Extract the (X, Y) coordinate from the center of the cell holding the provided text.  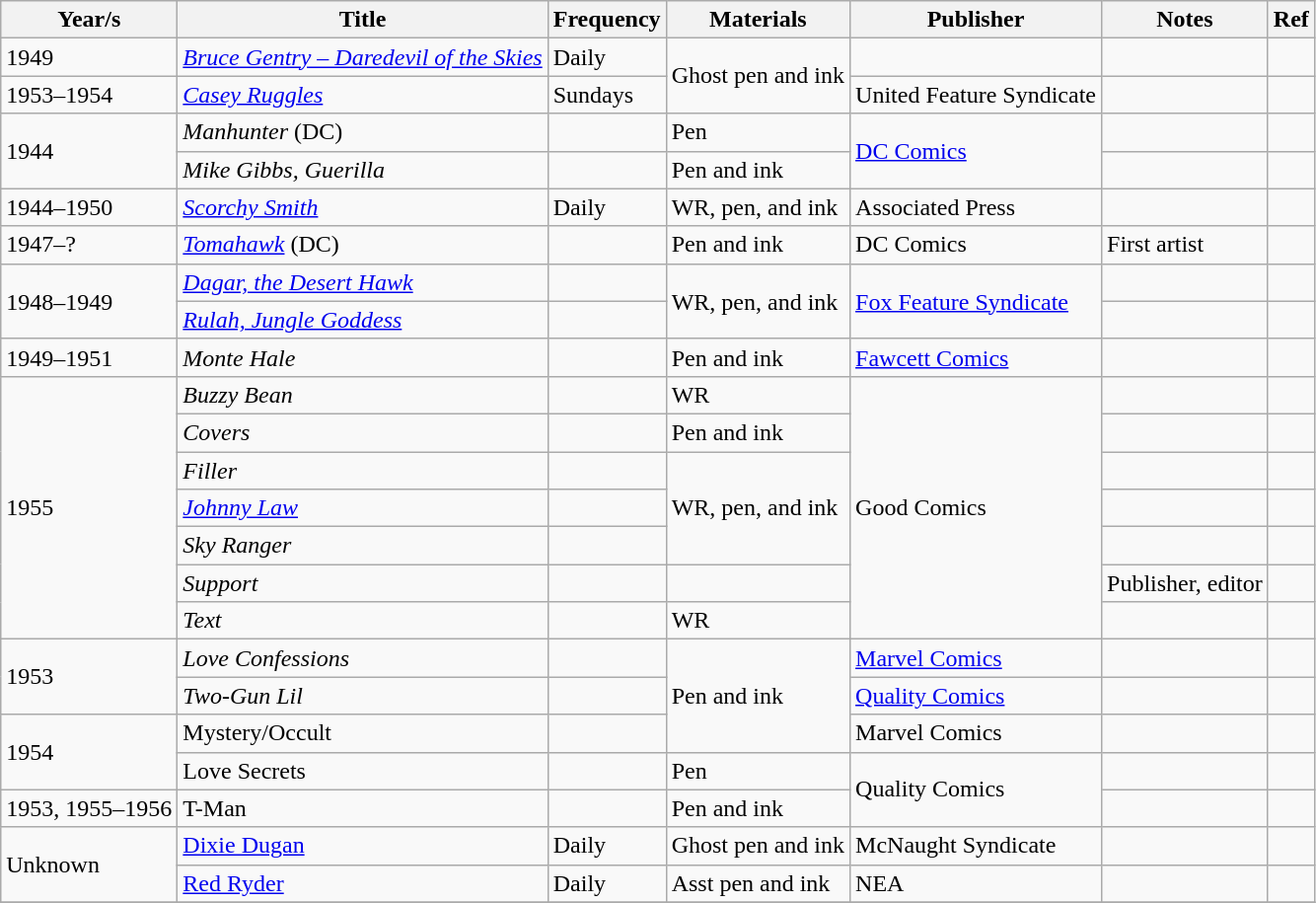
Publisher, editor (1186, 583)
1948–1949 (89, 301)
Mike Gibbs, Guerilla (363, 170)
1949–1951 (89, 357)
1947–? (89, 245)
Year/s (89, 20)
Monte Hale (363, 357)
Good Comics (977, 507)
1953–1954 (89, 95)
1954 (89, 752)
T-Man (363, 808)
Rulah, Jungle Goddess (363, 320)
Unknown (89, 865)
Johnny Law (363, 508)
Sundays (607, 95)
Scorchy Smith (363, 207)
Publisher (977, 20)
Tomahawk (DC) (363, 245)
1953 (89, 677)
Dixie Dugan (363, 846)
Fawcett Comics (977, 357)
Love Confessions (363, 658)
United Feature Syndicate (977, 95)
Mystery/Occult (363, 733)
Asst pen and ink (758, 883)
Manhunter (DC) (363, 132)
1955 (89, 507)
Title (363, 20)
Casey Ruggles (363, 95)
Red Ryder (363, 883)
NEA (977, 883)
Notes (1186, 20)
Support (363, 583)
1949 (89, 57)
1944 (89, 151)
Ref (1290, 20)
Love Secrets (363, 771)
Buzzy Bean (363, 395)
Text (363, 621)
1944–1950 (89, 207)
Frequency (607, 20)
Associated Press (977, 207)
Dagar, the Desert Hawk (363, 282)
Two-Gun Lil (363, 696)
McNaught Syndicate (977, 846)
Filler (363, 471)
Materials (758, 20)
First artist (1186, 245)
Sky Ranger (363, 546)
1953, 1955–1956 (89, 808)
Covers (363, 432)
Fox Feature Syndicate (977, 301)
Bruce Gentry – Daredevil of the Skies (363, 57)
